From the cell containing the given text, extract its center point as [x, y] coordinate. 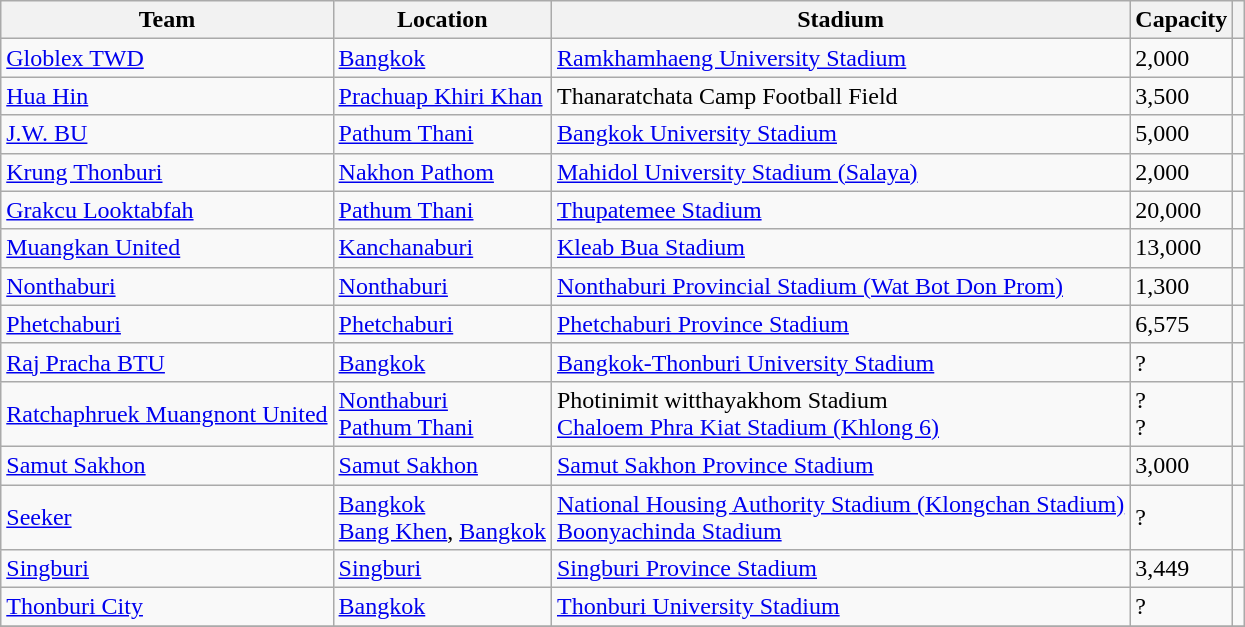
Photinimit witthayakhom StadiumChaloem Phra Kiat Stadium (Khlong 6) [840, 414]
Ratchaphruek Muangnont United [167, 414]
6,575 [1182, 324]
20,000 [1182, 210]
Thonburi City [167, 607]
Thonburi University Stadium [840, 607]
3,000 [1182, 465]
Nonthaburi Provincial Stadium (Wat Bot Don Prom) [840, 286]
5,000 [1182, 134]
Krung Thonburi [167, 172]
3,500 [1182, 96]
Bangkok University Stadium [840, 134]
Singburi Province Stadium [840, 569]
Samut Sakhon Province Stadium [840, 465]
Mahidol University Stadium (Salaya) [840, 172]
Hua Hin [167, 96]
National Housing Authority Stadium (Klongchan Stadium)Boonyachinda Stadium [840, 516]
Globlex TWD [167, 58]
Thanaratchata Camp Football Field [840, 96]
Seeker [167, 516]
Ramkhamhaeng University Stadium [840, 58]
Team [167, 20]
Bangkok-Thonburi University Stadium [840, 362]
Nakhon Pathom [442, 172]
BangkokBang Khen, Bangkok [442, 516]
Stadium [840, 20]
Prachuap Khiri Khan [442, 96]
Kanchanaburi [442, 248]
Grakcu Looktabfah [167, 210]
Muangkan United [167, 248]
Kleab Bua Stadium [840, 248]
Phetchaburi Province Stadium [840, 324]
3,449 [1182, 569]
1,300 [1182, 286]
13,000 [1182, 248]
Location [442, 20]
Capacity [1182, 20]
Thupatemee Stadium [840, 210]
?? [1182, 414]
NonthaburiPathum Thani [442, 414]
J.W. BU [167, 134]
Raj Pracha BTU [167, 362]
